From the cell containing the given text, extract its center point as [X, Y] coordinate. 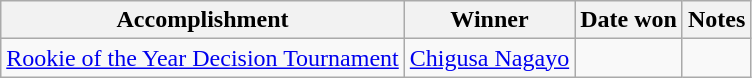
Rookie of the Year Decision Tournament [203, 58]
Date won [629, 20]
Winner [489, 20]
Accomplishment [203, 20]
Notes [716, 20]
Chigusa Nagayo [489, 58]
